Return (x, y) of the center of cell containing provided text 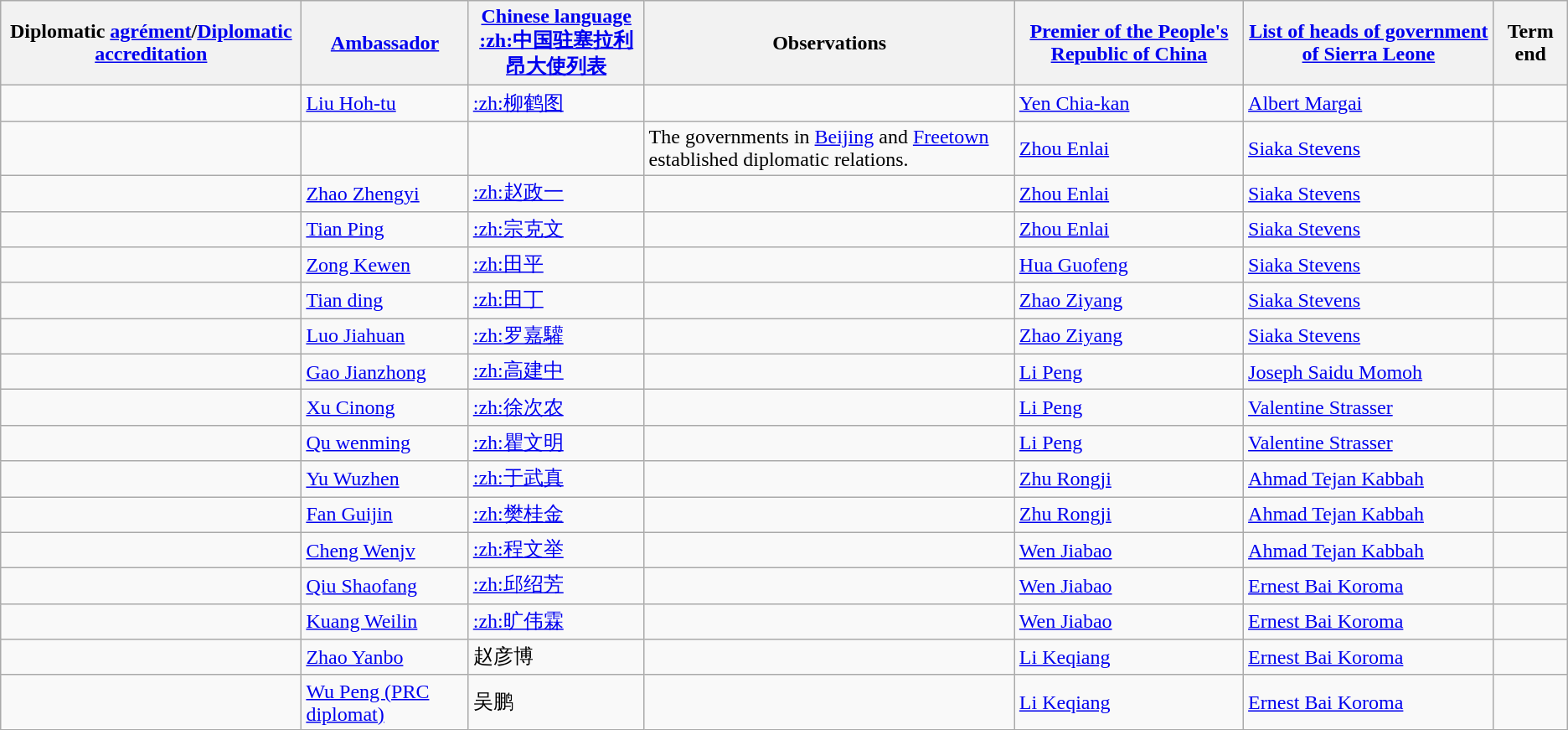
:zh:田丁 (556, 300)
吴鹏 (556, 702)
Kuang Weilin (385, 622)
Chinese language:zh:中国驻塞拉利昂大使列表 (556, 44)
赵彦博 (556, 657)
:zh:程文举 (556, 550)
Zhao Yanbo (385, 657)
:zh:瞿文明 (556, 443)
Ambassador (385, 44)
Xu Cinong (385, 407)
Gao Jianzhong (385, 372)
Premier of the People's Republic of China (1129, 44)
Liu Hoh-tu (385, 104)
:zh:高建中 (556, 372)
Diplomatic agrément/Diplomatic accreditation (151, 44)
Albert Margai (1369, 104)
Qiu Shaofang (385, 587)
Hua Guofeng (1129, 265)
Joseph Saidu Momoh (1369, 372)
:zh:樊桂金 (556, 515)
Observations (829, 44)
:zh:罗嘉驩 (556, 337)
Tian Ping (385, 230)
:zh:旷伟霖 (556, 622)
The governments in Beijing and Freetown established diplomatic relations. (829, 148)
Term end (1530, 44)
Yen Chia-kan (1129, 104)
Yu Wuzhen (385, 479)
Zhao Zhengyi (385, 193)
:zh:宗克文 (556, 230)
Zong Kewen (385, 265)
Cheng Wenjv (385, 550)
Luo Jiahuan (385, 337)
:zh:徐次农 (556, 407)
List of heads of government of Sierra Leone (1369, 44)
:zh:赵政一 (556, 193)
Wu Peng (PRC diplomat) (385, 702)
:zh:于武真 (556, 479)
:zh:邱绍芳 (556, 587)
Tian ding (385, 300)
:zh:田平 (556, 265)
Fan Guijin (385, 515)
Qu wenming (385, 443)
:zh:柳鹤图 (556, 104)
